Identify which cell holds the provided text, then report its [X, Y] central coordinate. 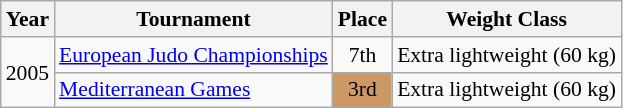
2005 [28, 72]
Weight Class [506, 19]
European Judo Championships [194, 55]
Place [362, 19]
Tournament [194, 19]
Year [28, 19]
3rd [362, 90]
7th [362, 55]
Mediterranean Games [194, 90]
